Return [x, y] of the center of cell containing provided text 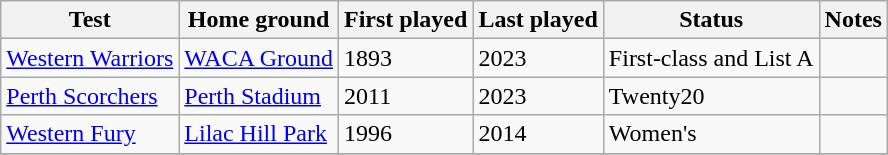
Status [711, 20]
2011 [406, 96]
Notes [853, 20]
Test [90, 20]
First played [406, 20]
1996 [406, 134]
Perth Stadium [259, 96]
Home ground [259, 20]
WACA Ground [259, 58]
2014 [538, 134]
First-class and List A [711, 58]
Lilac Hill Park [259, 134]
Western Warriors [90, 58]
Western Fury [90, 134]
Last played [538, 20]
1893 [406, 58]
Perth Scorchers [90, 96]
Women's [711, 134]
Twenty20 [711, 96]
